Return the [X, Y] coordinate for the center point of the cell that contains the specified text.  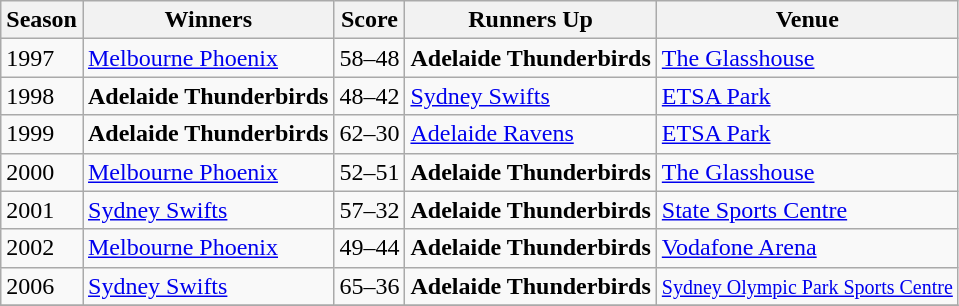
Runners Up [530, 20]
Score [370, 20]
58–48 [370, 58]
2001 [42, 210]
52–51 [370, 172]
2002 [42, 248]
Winners [208, 20]
State Sports Centre [807, 210]
1998 [42, 96]
2000 [42, 172]
1997 [42, 58]
62–30 [370, 134]
57–32 [370, 210]
Adelaide Ravens [530, 134]
Season [42, 20]
2006 [42, 286]
Venue [807, 20]
1999 [42, 134]
Vodafone Arena [807, 248]
48–42 [370, 96]
Sydney Olympic Park Sports Centre [807, 286]
49–44 [370, 248]
65–36 [370, 286]
